Pinpoint the cell where the given text exists, returning its [x, y] midpoint coordinate. 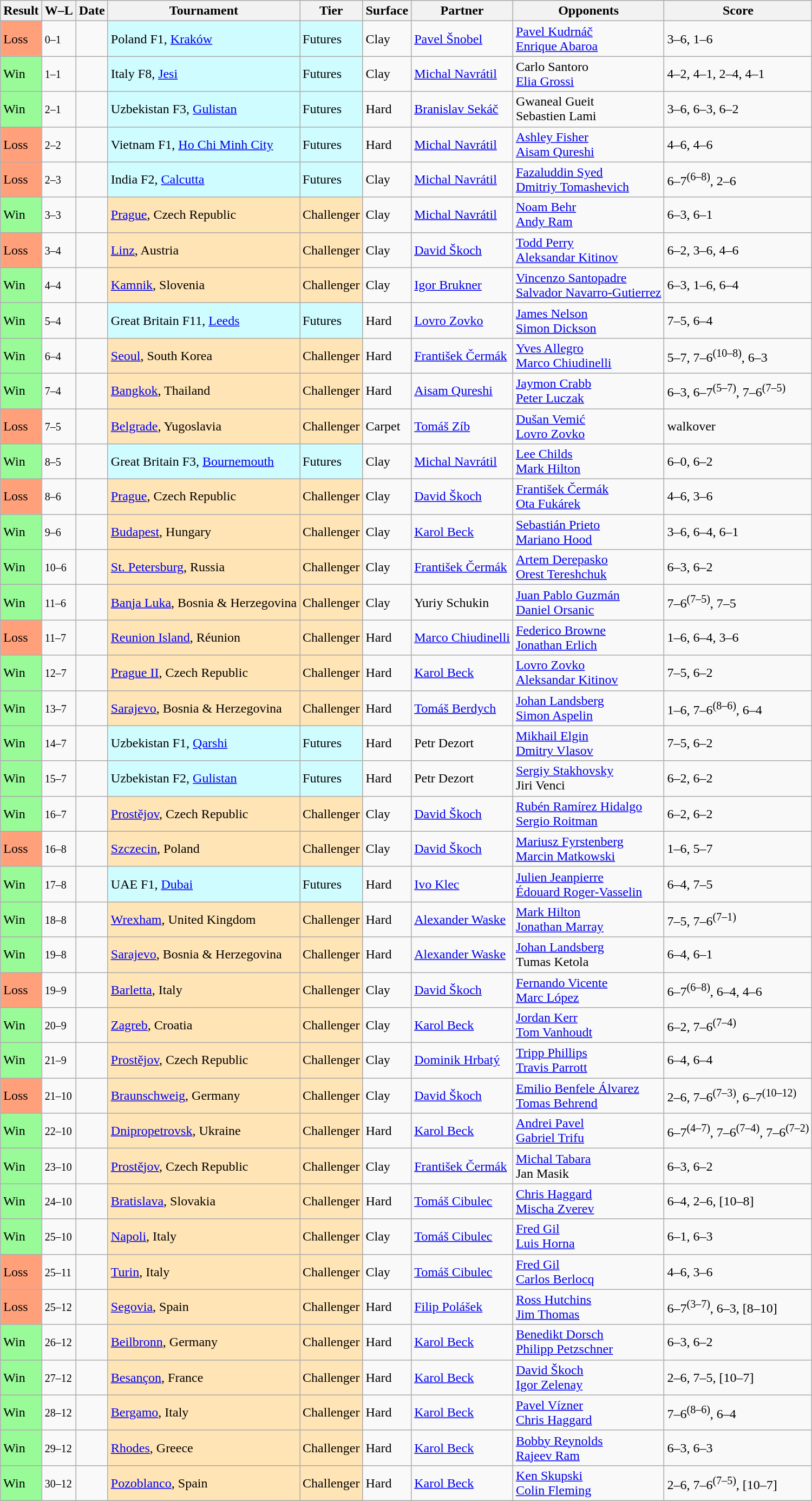
2–3 [58, 180]
16–8 [58, 849]
Rubén Ramírez Hidalgo Sergio Roitman [588, 813]
Uzbekistan F1, Qarshi [204, 743]
Benedikt Dorsch Philipp Petzschner [588, 1342]
Uzbekistan F3, Gulistan [204, 109]
David Škoch Igor Zelenay [588, 1378]
Turin, Italy [204, 1271]
Reunion Island, Réunion [204, 638]
1–6, 6–4, 3–6 [738, 638]
Uzbekistan F2, Gulistan [204, 779]
Fred Gil Luis Horna [588, 1237]
Linz, Austria [204, 250]
Aisam Qureshi [462, 391]
Date [92, 11]
Fred Gil Carlos Berlocq [588, 1271]
Segovia, Spain [204, 1307]
25–10 [58, 1237]
Belgrade, Yugoslavia [204, 426]
10–6 [58, 567]
Artem Derepasko Orest Tereshchuk [588, 567]
Kamnik, Slovenia [204, 285]
Branislav Sekáč [462, 109]
7–5 [58, 426]
Opponents [588, 11]
Gwaneal Gueit Sebastien Lami [588, 109]
Bobby Reynolds Rajeev Ram [588, 1448]
Sergiy Stakhovsky Jiri Venci [588, 779]
Wrexham, United Kingdom [204, 919]
2–2 [58, 144]
Bratislava, Slovakia [204, 1201]
Ivo Klec [462, 884]
Budapest, Hungary [204, 532]
6–4, 6–4 [738, 1060]
St. Petersburg, Russia [204, 567]
Ken Skupski Colin Fleming [588, 1483]
Dušan Vemić Lovro Zovko [588, 426]
6–4, 7–5 [738, 884]
6–7(4–7), 7–6(7–4), 7–6(7–2) [738, 1131]
1–6, 5–7 [738, 849]
7–5, 6–4 [738, 321]
Juan Pablo Guzmán Daniel Orsanic [588, 602]
Beilbronn, Germany [204, 1342]
19–8 [58, 954]
Dominik Hrbatý [462, 1060]
7–4 [58, 391]
Barletta, Italy [204, 990]
Igor Brukner [462, 285]
Italy F8, Jesi [204, 74]
18–8 [58, 919]
7–6(7–5), 7–5 [738, 602]
20–9 [58, 1026]
27–12 [58, 1378]
Fernando Vicente Marc López [588, 990]
UAE F1, Dubai [204, 884]
Seoul, South Korea [204, 355]
Lee Childs Mark Hilton [588, 461]
Noam Behr Andy Ram [588, 214]
Bangkok, Thailand [204, 391]
21–9 [58, 1060]
3–6, 6–3, 6–2 [738, 109]
6–3, 6–7(5–7), 7–6(7–5) [738, 391]
6–3, 6–3 [738, 1448]
Yves Allegro Marco Chiudinelli [588, 355]
Chris Haggard Mischa Zverev [588, 1201]
Filip Polášek [462, 1307]
13–7 [58, 708]
Carpet [387, 426]
8–6 [58, 497]
14–7 [58, 743]
W–L [58, 11]
17–8 [58, 884]
Lovro Zovko Aleksandar Kitinov [588, 673]
30–12 [58, 1483]
Ashley Fisher Aisam Qureshi [588, 144]
24–10 [58, 1201]
23–10 [58, 1166]
16–7 [58, 813]
Jordan Kerr Tom Vanhoudt [588, 1026]
Poland F1, Kraków [204, 39]
Sebastián Prieto Mariano Hood [588, 532]
11–6 [58, 602]
5–4 [58, 321]
Tripp Phillips Travis Parrott [588, 1060]
Vincenzo Santopadre Salvador Navarro-Gutierrez [588, 285]
6–2, 3–6, 4–6 [738, 250]
Pavel Šnobel [462, 39]
Tier [331, 11]
3–3 [58, 214]
Bergamo, Italy [204, 1412]
Pozoblanco, Spain [204, 1483]
3–6, 6–4, 6–1 [738, 532]
2–6, 7–5, [10–7] [738, 1378]
1–1 [58, 74]
Szczecin, Poland [204, 849]
Surface [387, 11]
Dnipropetrovsk, Ukraine [204, 1131]
Napoli, Italy [204, 1237]
Yuriy Schukin [462, 602]
Ross Hutchins Jim Thomas [588, 1307]
11–7 [58, 638]
František Čermák Ota Fukárek [588, 497]
0–1 [58, 39]
Prague II, Czech Republic [204, 673]
6–4, 6–1 [738, 954]
Zagreb, Croatia [204, 1026]
Besançon, France [204, 1378]
Todd Perry Aleksandar Kitinov [588, 250]
Banja Luka, Bosnia & Herzegovina [204, 602]
Michal Tabara Jan Masik [588, 1166]
Tomáš Zíb [462, 426]
Great Britain F11, Leeds [204, 321]
9–6 [58, 532]
6–7(6–8), 6–4, 4–6 [738, 990]
Result [21, 11]
6–7(3–7), 6–3, [8–10] [738, 1307]
Federico Browne Jonathan Erlich [588, 638]
4–2, 4–1, 2–4, 4–1 [738, 74]
India F2, Calcutta [204, 180]
15–7 [58, 779]
Johan Landsberg Tumas Ketola [588, 954]
8–5 [58, 461]
6–0, 6–2 [738, 461]
Partner [462, 11]
19–9 [58, 990]
Marco Chiudinelli [462, 638]
Rhodes, Greece [204, 1448]
22–10 [58, 1131]
6–3, 6–1 [738, 214]
6–1, 6–3 [738, 1237]
6–2, 7–6(7–4) [738, 1026]
Fazaluddin Syed Dmitriy Tomashevich [588, 180]
3–6, 1–6 [738, 39]
Mikhail Elgin Dmitry Vlasov [588, 743]
Braunschweig, Germany [204, 1096]
4–6, 4–6 [738, 144]
6–4, 2–6, [10–8] [738, 1201]
Lovro Zovko [462, 321]
26–12 [58, 1342]
Mariusz Fyrstenberg Marcin Matkowski [588, 849]
Tomáš Berdych [462, 708]
21–10 [58, 1096]
29–12 [58, 1448]
Carlo Santoro Elia Grossi [588, 74]
28–12 [58, 1412]
2–1 [58, 109]
2–6, 7–6(7–3), 6–7(10–12) [738, 1096]
walkover [738, 426]
Johan Landsberg Simon Aspelin [588, 708]
3–4 [58, 250]
Score [738, 11]
Tournament [204, 11]
Andrei Pavel Gabriel Trifu [588, 1131]
5–7, 7–6(10–8), 6–3 [738, 355]
2–6, 7–6(7–5), [10–7] [738, 1483]
25–12 [58, 1307]
Great Britain F3, Bournemouth [204, 461]
Mark Hilton Jonathan Marray [588, 919]
6–4 [58, 355]
Julien Jeanpierre Édouard Roger-Vasselin [588, 884]
Jaymon Crabb Peter Luczak [588, 391]
25–11 [58, 1271]
6–7(6–8), 2–6 [738, 180]
6–3, 1–6, 6–4 [738, 285]
Emilio Benfele Álvarez Tomas Behrend [588, 1096]
12–7 [58, 673]
1–6, 7–6(8–6), 6–4 [738, 708]
Pavel Kudrnáč Enrique Abaroa [588, 39]
4–4 [58, 285]
7–5, 7–6(7–1) [738, 919]
7–6(8–6), 6–4 [738, 1412]
James Nelson Simon Dickson [588, 321]
Pavel Vízner Chris Haggard [588, 1412]
Vietnam F1, Ho Chi Minh City [204, 144]
